Return the (X, Y) coordinate for the center point of the cell that contains the specified text.  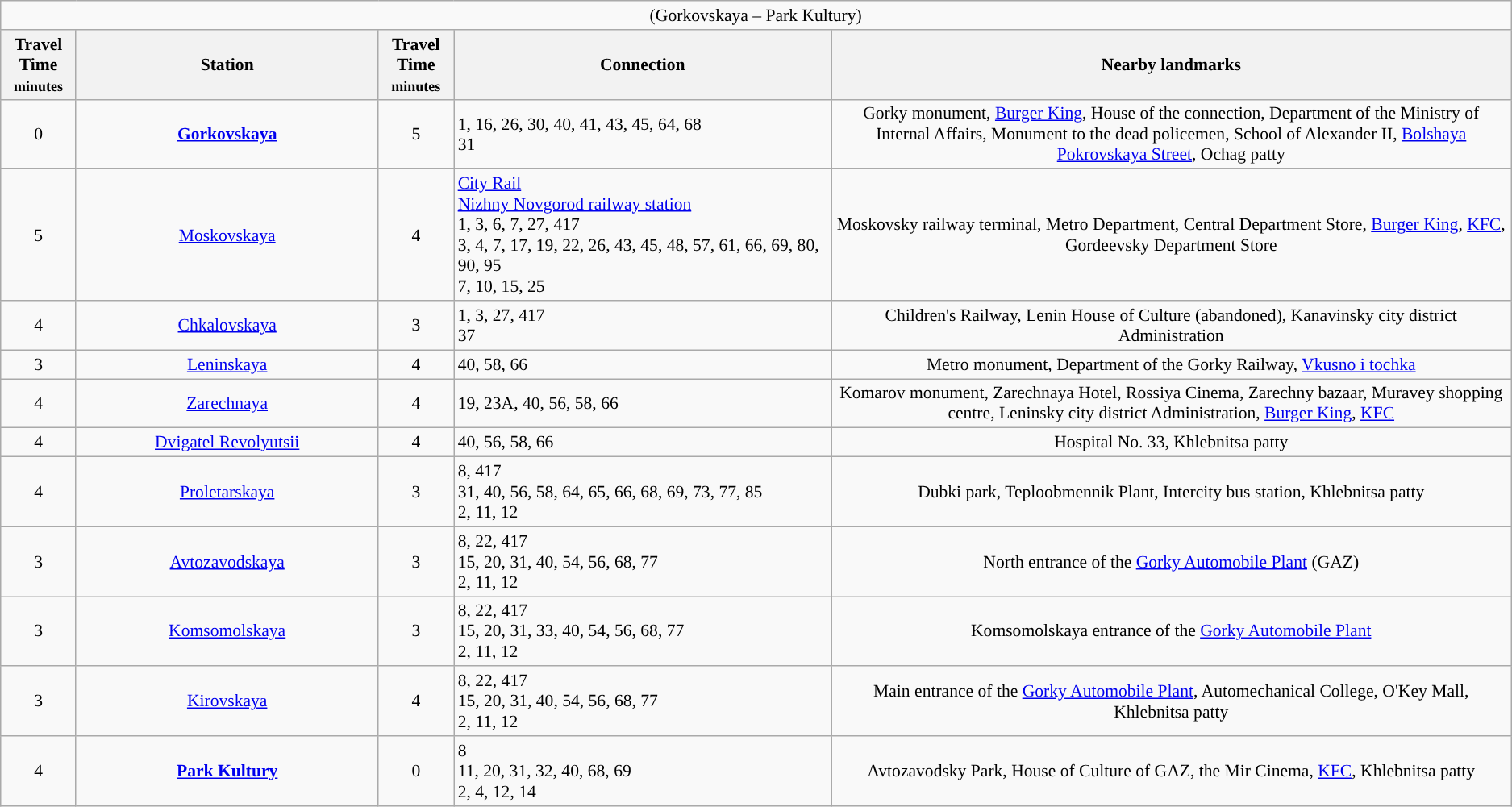
19, 23A, 40, 56, 58, 66 (643, 403)
Nearby landmarks (1171, 64)
1, 16, 26, 30, 40, 41, 43, 45, 64, 68 31 (643, 134)
(Gorkovskaya – Park Kultury) (756, 15)
Komsomolskaya entrance of the Gorky Automobile Plant (1171, 632)
8, 22, 417 15, 20, 31, 33, 40, 54, 56, 68, 77 2, 11, 12 (643, 632)
Dvigatel Revolyutsii (227, 443)
Park Kultury (227, 771)
Avtozavodsky Park, House of Culture of GAZ, the Mir Cinema, KFC, Khlebnitsa patty (1171, 771)
Zarechnaya (227, 403)
Avtozavodskaya (227, 561)
8 11, 20, 31, 32, 40, 68, 69 2, 4, 12, 14 (643, 771)
40, 58, 66 (643, 364)
Moskovsky railway terminal, Metro Department, Central Department Store, Burger King, KFC, Gordeevsky Department Store (1171, 235)
Proletarskaya (227, 492)
Kirovskaya (227, 701)
North entrance of the Gorky Automobile Plant (GAZ) (1171, 561)
Main entrance of the Gorky Automobile Plant, Automechanical College, O'Key Mall, Khlebnitsa patty (1171, 701)
Moskovskaya (227, 235)
Connection (643, 64)
Metro monument, Department of the Gorky Railway, Vkusno i tochka (1171, 364)
Gorkovskaya (227, 134)
Station (227, 64)
Hospital No. 33, Khlebnitsa patty (1171, 443)
Komsomolskaya (227, 632)
Dubki park, Teploobmennik Plant, Intercity bus station, Khlebnitsa patty (1171, 492)
Leninskaya (227, 364)
City Rail Nizhny Novgorod railway station 1, 3, 6, 7, 27, 417 3, 4, 7, 17, 19, 22, 26, 43, 45, 48, 57, 61, 66, 69, 80, 90, 95 7, 10, 15, 25 (643, 235)
40, 56, 58, 66 (643, 443)
1, 3, 27, 417 37 (643, 326)
8, 417 31, 40, 56, 58, 64, 65, 66, 68, 69, 73, 77, 85 2, 11, 12 (643, 492)
Komarov monument, Zarechnaya Hotel, Rossiya Cinema, Zarechny bazaar, Muravey shopping centre, Leninsky city district Administration, Burger King, KFC (1171, 403)
Children's Railway, Lenin House of Culture (abandoned), Kanavinsky city district Administration (1171, 326)
Chkalovskaya (227, 326)
